Capture the cell that displays the provided text and extract its (x, y) central coordinate. 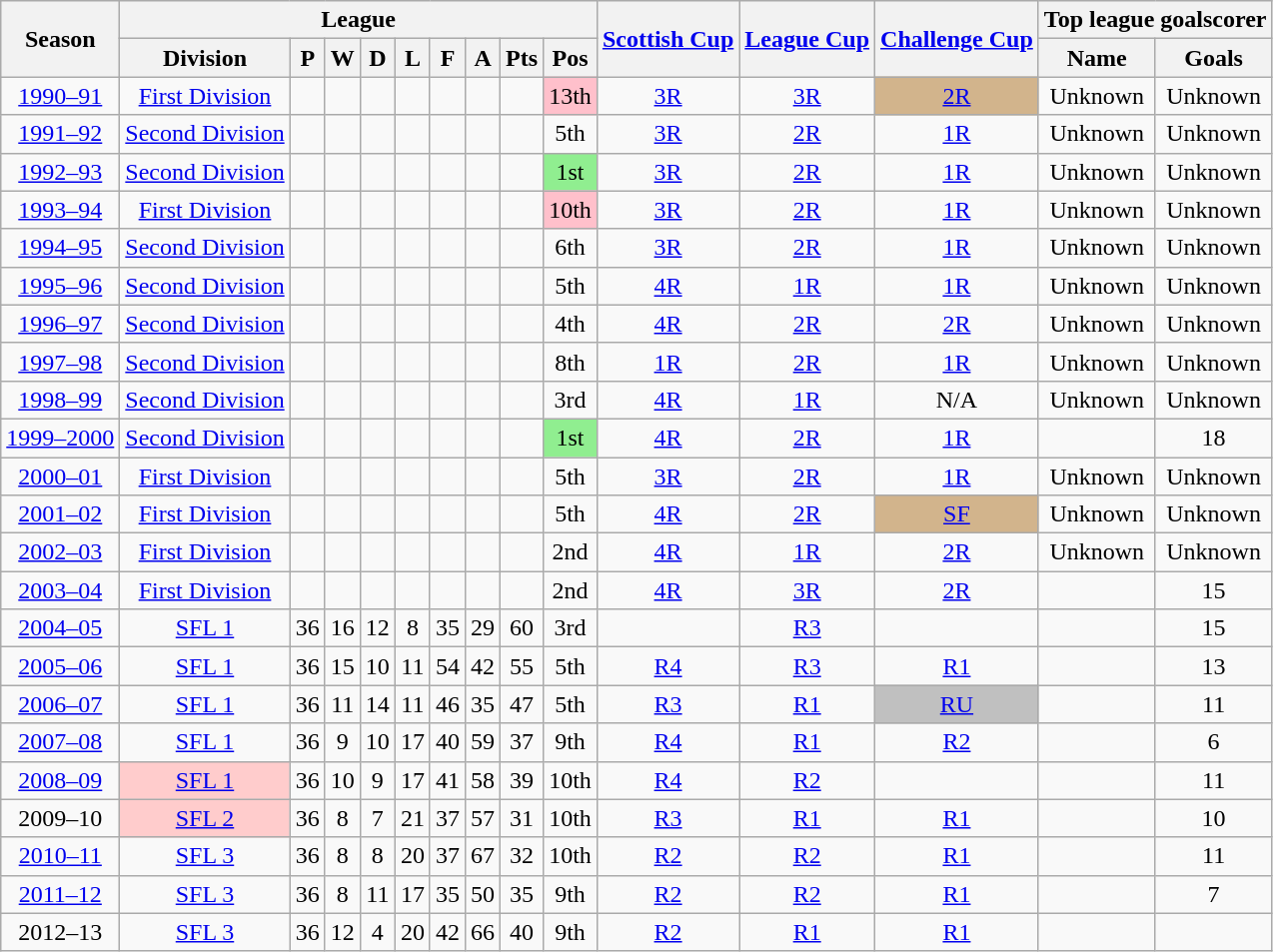
18 (1213, 438)
39 (522, 780)
Top league goalscorer (1155, 20)
6 (1213, 742)
41 (448, 780)
A (484, 58)
2006–07 (60, 704)
60 (522, 628)
16 (342, 628)
N/A (957, 400)
Pos (571, 58)
Scottish Cup (667, 39)
SF (957, 514)
1997–98 (60, 362)
1993–94 (60, 210)
2005–06 (60, 666)
4th (571, 324)
31 (522, 818)
55 (522, 666)
League (359, 20)
2001–02 (60, 514)
67 (484, 856)
1992–93 (60, 172)
P (308, 58)
14 (378, 704)
Pts (522, 58)
1996–97 (60, 324)
6th (571, 248)
8th (571, 362)
1991–92 (60, 134)
2012–13 (60, 932)
SFL 2 (205, 818)
32 (522, 856)
1990–91 (60, 96)
2010–11 (60, 856)
47 (522, 704)
21 (412, 818)
Division (205, 58)
Name (1097, 58)
D (378, 58)
2003–04 (60, 590)
66 (484, 932)
13 (1213, 666)
59 (484, 742)
League Cup (807, 39)
4 (378, 932)
1998–99 (60, 400)
58 (484, 780)
13th (571, 96)
1995–96 (60, 286)
46 (448, 704)
54 (448, 666)
L (412, 58)
2000–01 (60, 476)
1999–2000 (60, 438)
F (448, 58)
Challenge Cup (957, 39)
Season (60, 39)
2011–12 (60, 894)
50 (484, 894)
2007–08 (60, 742)
2009–10 (60, 818)
RU (957, 704)
2004–05 (60, 628)
W (342, 58)
1994–95 (60, 248)
Goals (1213, 58)
29 (484, 628)
57 (484, 818)
2008–09 (60, 780)
2002–03 (60, 552)
